Return (X, Y) of the center of cell containing provided text 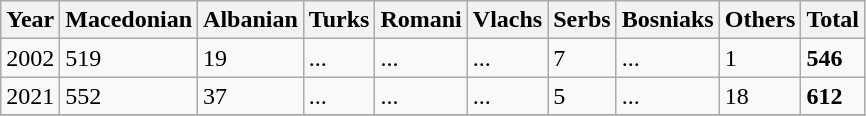
Others (760, 20)
18 (760, 96)
612 (833, 96)
546 (833, 58)
Turks (339, 20)
2002 (30, 58)
Macedonian (129, 20)
2021 (30, 96)
1 (760, 58)
519 (129, 58)
Bosniaks (668, 20)
Total (833, 20)
Year (30, 20)
Albanian (251, 20)
Romani (421, 20)
5 (582, 96)
552 (129, 96)
7 (582, 58)
37 (251, 96)
Vlachs (507, 20)
19 (251, 58)
Serbs (582, 20)
